Capture the cell that displays the provided text and extract its [X, Y] central coordinate. 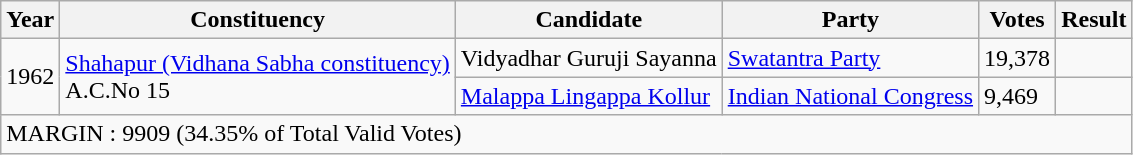
19,378 [1018, 58]
Malappa Lingappa Kollur [588, 96]
Swatantra Party [850, 58]
Constituency [258, 20]
9,469 [1018, 96]
Votes [1018, 20]
1962 [30, 77]
Indian National Congress [850, 96]
Year [30, 20]
Party [850, 20]
Shahapur (Vidhana Sabha constituency)A.C.No 15 [258, 77]
Vidyadhar Guruji Sayanna [588, 58]
MARGIN : 9909 (34.35% of Total Valid Votes) [566, 134]
Result [1094, 20]
Candidate [588, 20]
